Provide the (x, y) coordinate of the cell's center where the given text is located.  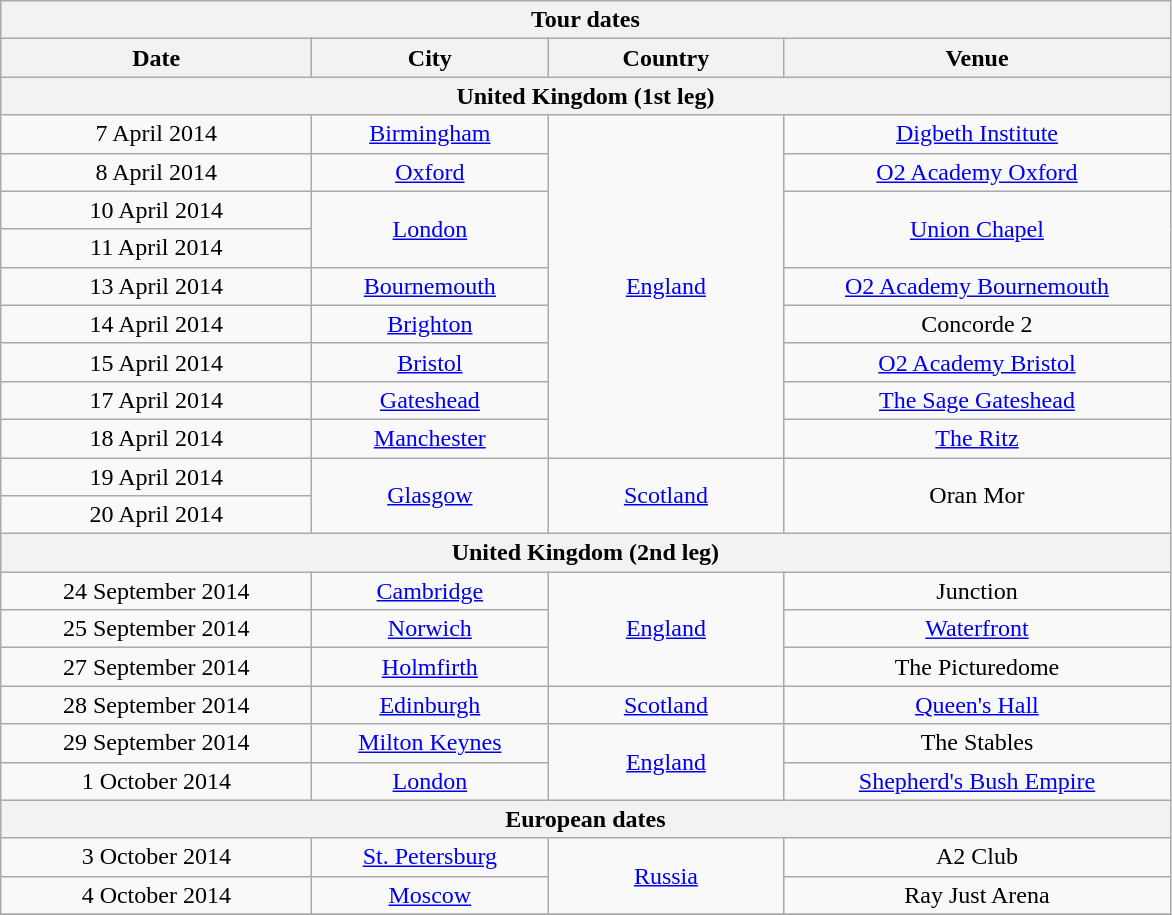
17 April 2014 (156, 400)
25 September 2014 (156, 629)
Oran Mor (977, 496)
Gateshead (430, 400)
The Sage Gateshead (977, 400)
20 April 2014 (156, 515)
Bournemouth (430, 286)
7 April 2014 (156, 134)
O2 Academy Bournemouth (977, 286)
1 October 2014 (156, 781)
Bristol (430, 362)
Union Chapel (977, 229)
A2 Club (977, 857)
Manchester (430, 438)
Waterfront (977, 629)
Country (666, 58)
Birmingham (430, 134)
8 April 2014 (156, 172)
13 April 2014 (156, 286)
The Picturedome (977, 667)
Junction (977, 591)
18 April 2014 (156, 438)
United Kingdom (1st leg) (586, 96)
28 September 2014 (156, 705)
27 September 2014 (156, 667)
4 October 2014 (156, 895)
15 April 2014 (156, 362)
Norwich (430, 629)
United Kingdom (2nd leg) (586, 553)
Milton Keynes (430, 743)
City (430, 58)
Edinburgh (430, 705)
The Stables (977, 743)
Shepherd's Bush Empire (977, 781)
24 September 2014 (156, 591)
St. Petersburg (430, 857)
Russia (666, 876)
Moscow (430, 895)
Cambridge (430, 591)
Date (156, 58)
Tour dates (586, 20)
29 September 2014 (156, 743)
Brighton (430, 324)
19 April 2014 (156, 477)
The Ritz (977, 438)
Ray Just Arena (977, 895)
O2 Academy Bristol (977, 362)
European dates (586, 819)
Oxford (430, 172)
Glasgow (430, 496)
14 April 2014 (156, 324)
Queen's Hall (977, 705)
Concorde 2 (977, 324)
3 October 2014 (156, 857)
Holmfirth (430, 667)
11 April 2014 (156, 248)
10 April 2014 (156, 210)
Venue (977, 58)
O2 Academy Oxford (977, 172)
Digbeth Institute (977, 134)
